Return the (x, y) coordinate for the center point of the cell that contains the specified text.  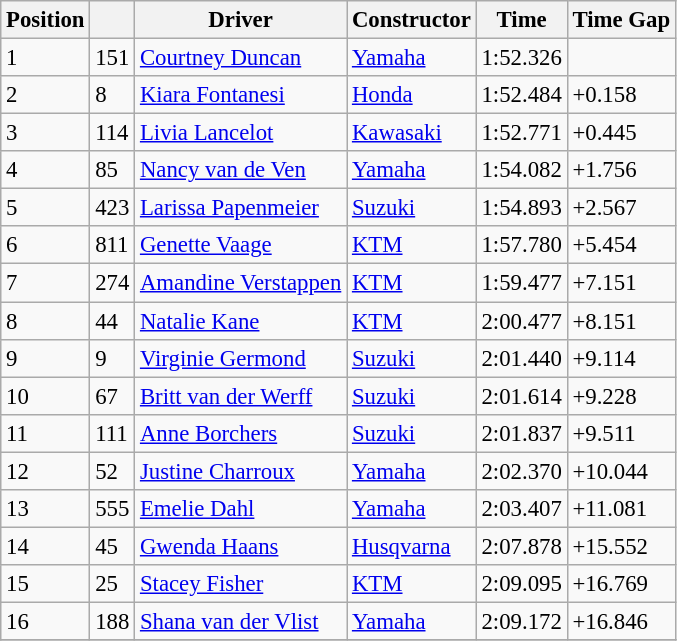
+11.081 (621, 509)
2:09.095 (522, 584)
6 (46, 245)
1:52.771 (522, 133)
151 (112, 58)
1:57.780 (522, 245)
15 (46, 584)
+15.552 (621, 546)
423 (112, 208)
52 (112, 471)
1:52.484 (522, 95)
Amandine Verstappen (241, 283)
Larissa Papenmeier (241, 208)
2 (46, 95)
Position (46, 20)
Driver (241, 20)
4 (46, 170)
+5.454 (621, 245)
+9.114 (621, 358)
Time (522, 20)
45 (112, 546)
2:01.837 (522, 433)
1 (46, 58)
188 (112, 621)
2:07.878 (522, 546)
Livia Lancelot (241, 133)
+0.158 (621, 95)
+16.846 (621, 621)
2:09.172 (522, 621)
Kiara Fontanesi (241, 95)
811 (112, 245)
85 (112, 170)
Natalie Kane (241, 321)
111 (112, 433)
+0.445 (621, 133)
1:52.326 (522, 58)
2:00.477 (522, 321)
Justine Charroux (241, 471)
25 (112, 584)
Stacey Fisher (241, 584)
+9.511 (621, 433)
Honda (412, 95)
114 (112, 133)
2:03.407 (522, 509)
+1.756 (621, 170)
2:02.370 (522, 471)
Anne Borchers (241, 433)
2:01.614 (522, 396)
3 (46, 133)
12 (46, 471)
+9.228 (621, 396)
10 (46, 396)
Genette Vaage (241, 245)
Time Gap (621, 20)
Husqvarna (412, 546)
555 (112, 509)
+2.567 (621, 208)
1:54.082 (522, 170)
1:54.893 (522, 208)
Britt van der Werff (241, 396)
2:01.440 (522, 358)
11 (46, 433)
+7.151 (621, 283)
Kawasaki (412, 133)
274 (112, 283)
Virginie Germond (241, 358)
+16.769 (621, 584)
+10.044 (621, 471)
Emelie Dahl (241, 509)
Gwenda Haans (241, 546)
16 (46, 621)
7 (46, 283)
13 (46, 509)
5 (46, 208)
14 (46, 546)
Courtney Duncan (241, 58)
+8.151 (621, 321)
67 (112, 396)
1:59.477 (522, 283)
Nancy van de Ven (241, 170)
44 (112, 321)
Constructor (412, 20)
Shana van der Vlist (241, 621)
